Capture the cell that displays the provided text and extract its [X, Y] central coordinate. 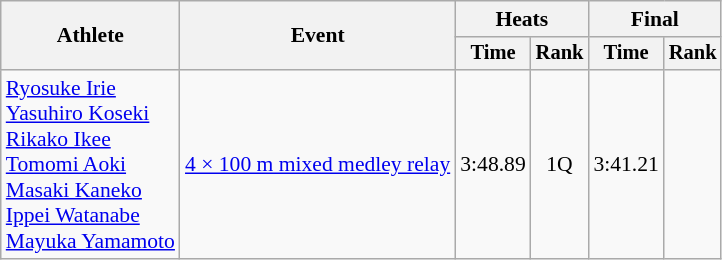
Heats [522, 19]
Final [654, 19]
Event [318, 36]
1Q [560, 164]
4 × 100 m mixed medley relay [318, 164]
3:48.89 [492, 164]
3:41.21 [626, 164]
Ryosuke IrieYasuhiro KosekiRikako IkeeTomomi AokiMasaki KanekoIppei WatanabeMayuka Yamamoto [90, 164]
Athlete [90, 36]
